Extract the (X, Y) coordinate from the center of the cell holding the provided text.  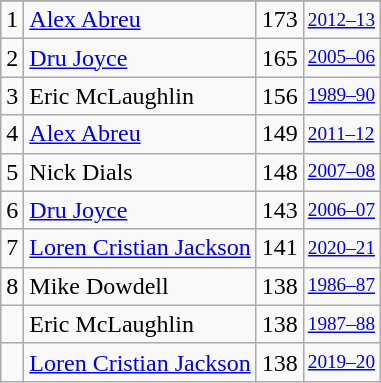
2005–06 (341, 58)
5 (12, 172)
7 (12, 248)
2020–21 (341, 248)
1989–90 (341, 96)
148 (280, 172)
8 (12, 286)
2019–20 (341, 362)
149 (280, 134)
3 (12, 96)
141 (280, 248)
156 (280, 96)
1987–88 (341, 324)
2006–07 (341, 210)
2012–13 (341, 20)
2 (12, 58)
Mike Dowdell (140, 286)
173 (280, 20)
143 (280, 210)
6 (12, 210)
1986–87 (341, 286)
2011–12 (341, 134)
Nick Dials (140, 172)
1 (12, 20)
165 (280, 58)
4 (12, 134)
2007–08 (341, 172)
